Locate the cell with the specified text and output its (X, Y) center coordinate. 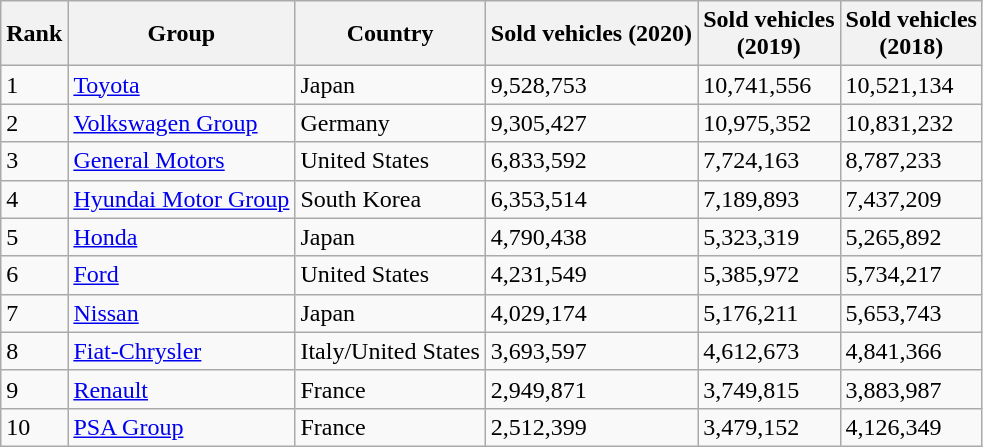
3 (34, 161)
10,741,556 (769, 85)
4,612,673 (769, 351)
4,841,366 (911, 351)
9,305,427 (591, 123)
5,653,743 (911, 313)
3,479,152 (769, 427)
5,265,892 (911, 237)
6,353,514 (591, 199)
South Korea (390, 199)
5,734,217 (911, 275)
Ford (182, 275)
4,029,174 (591, 313)
9,528,753 (591, 85)
10 (34, 427)
2,512,399 (591, 427)
10,521,134 (911, 85)
Germany (390, 123)
Nissan (182, 313)
7,437,209 (911, 199)
Hyundai Motor Group (182, 199)
1 (34, 85)
5,385,972 (769, 275)
10,831,232 (911, 123)
2 (34, 123)
8,787,233 (911, 161)
7 (34, 313)
Rank (34, 34)
Sold vehicles (2019) (769, 34)
6 (34, 275)
7,189,893 (769, 199)
2,949,871 (591, 389)
3,749,815 (769, 389)
Volkswagen Group (182, 123)
6,833,592 (591, 161)
Sold vehicles (2020) (591, 34)
Sold vehicles (2018) (911, 34)
9 (34, 389)
Italy/United States (390, 351)
7,724,163 (769, 161)
Renault (182, 389)
5 (34, 237)
4,126,349 (911, 427)
10,975,352 (769, 123)
3,693,597 (591, 351)
Toyota (182, 85)
General Motors (182, 161)
5,176,211 (769, 313)
Country (390, 34)
PSA Group (182, 427)
4,790,438 (591, 237)
4 (34, 199)
4,231,549 (591, 275)
Group (182, 34)
Honda (182, 237)
Fiat-Chrysler (182, 351)
8 (34, 351)
3,883,987 (911, 389)
5,323,319 (769, 237)
